Output the (X, Y) coordinate of the center of the cell containing the given text.  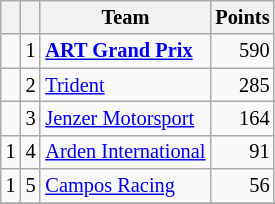
2 (31, 85)
91 (242, 152)
3 (31, 118)
Campos Racing (125, 186)
5 (31, 186)
Arden International (125, 152)
Points (242, 17)
Team (125, 17)
ART Grand Prix (125, 51)
164 (242, 118)
285 (242, 85)
56 (242, 186)
590 (242, 51)
4 (31, 152)
Jenzer Motorsport (125, 118)
Trident (125, 85)
